Determine the [x, y] coordinate at the center of the cell enclosing the given text.  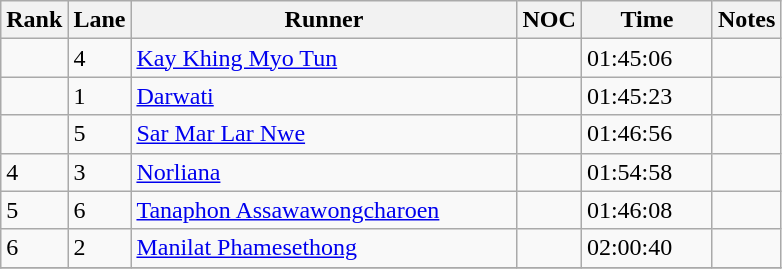
Norliana [324, 172]
01:45:06 [646, 58]
Tanaphon Assawawongcharoen [324, 210]
Manilat Phamesethong [324, 248]
01:45:23 [646, 96]
Sar Mar Lar Nwe [324, 134]
01:46:56 [646, 134]
Darwati [324, 96]
01:46:08 [646, 210]
01:54:58 [646, 172]
2 [100, 248]
02:00:40 [646, 248]
1 [100, 96]
Rank [34, 20]
Runner [324, 20]
Kay Khing Myo Tun [324, 58]
NOC [549, 20]
Time [646, 20]
Lane [100, 20]
Notes [746, 20]
3 [100, 172]
